Search for the cell housing the specified text and yield its (X, Y) center coordinate. 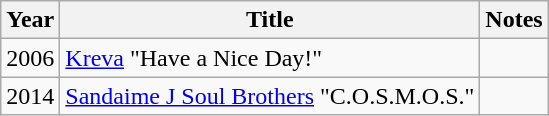
Year (30, 20)
Notes (514, 20)
Title (270, 20)
2014 (30, 96)
Sandaime J Soul Brothers "C.O.S.M.O.S." (270, 96)
2006 (30, 58)
Kreva "Have a Nice Day!" (270, 58)
